Search for the cell housing the specified text and yield its (X, Y) center coordinate. 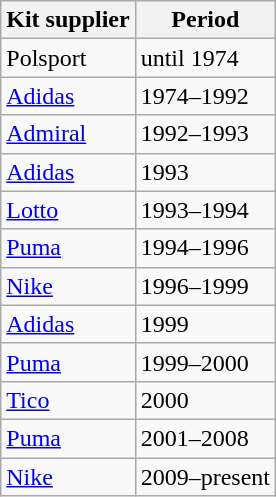
Period (205, 20)
Lotto (68, 210)
1999–2000 (205, 362)
1993–1994 (205, 210)
2001–2008 (205, 438)
2009–present (205, 477)
Admiral (68, 134)
1992–1993 (205, 134)
2000 (205, 400)
1999 (205, 324)
1974–1992 (205, 96)
1993 (205, 172)
1996–1999 (205, 286)
1994–1996 (205, 248)
Tico (68, 400)
Polsport (68, 58)
until 1974 (205, 58)
Kit supplier (68, 20)
